From the cell containing the given text, extract its center point as (x, y) coordinate. 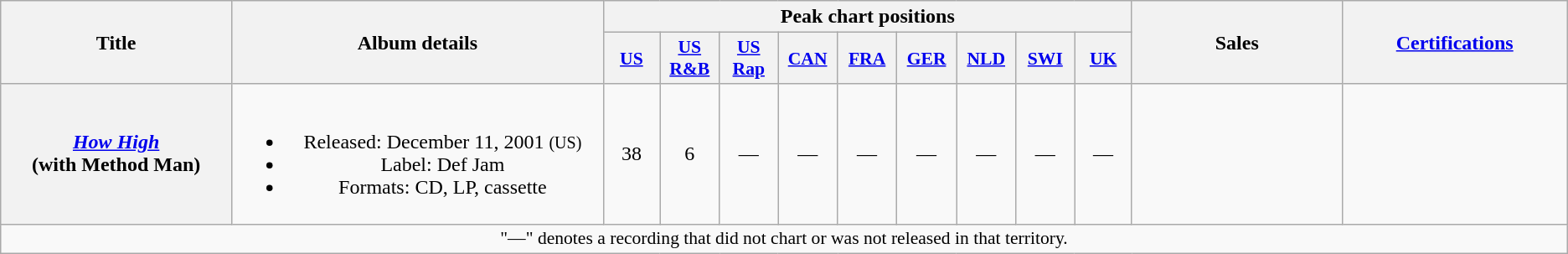
"—" denotes a recording that did not chart or was not released in that territory. (784, 239)
USRap (749, 59)
Title (116, 42)
Certifications (1454, 42)
UK (1103, 59)
GER (926, 59)
Released: December 11, 2001 (US)Label: Def JamFormats: CD, LP, cassette (418, 154)
Sales (1236, 42)
CAN (807, 59)
FRA (868, 59)
Peak chart positions (868, 17)
Album details (418, 42)
US (632, 59)
38 (632, 154)
SWI (1045, 59)
6 (690, 154)
NLD (987, 59)
USR&B (690, 59)
How High(with Method Man) (116, 154)
